Locate the cell with the specified text and output its [X, Y] center coordinate. 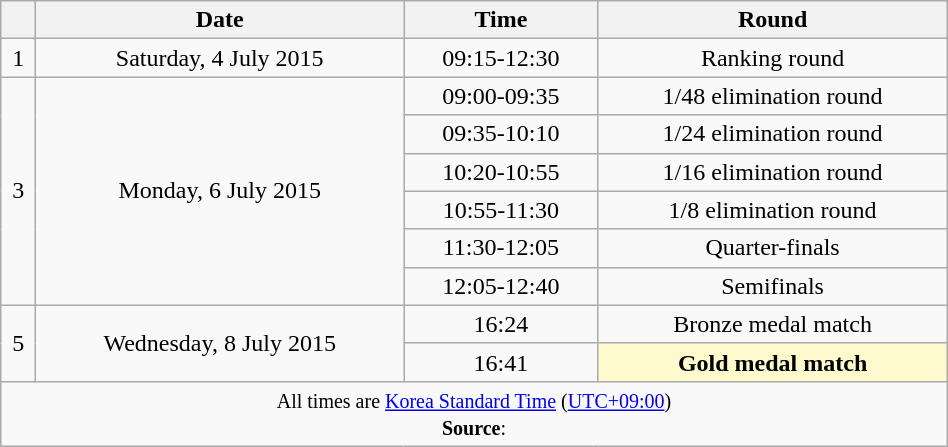
Ranking round [772, 58]
Bronze medal match [772, 324]
11:30-12:05 [501, 248]
3 [18, 191]
1/24 elimination round [772, 134]
09:15-12:30 [501, 58]
1/8 elimination round [772, 210]
09:00-09:35 [501, 96]
09:35-10:10 [501, 134]
Semifinals [772, 286]
1/16 elimination round [772, 172]
Date [220, 20]
10:55-11:30 [501, 210]
Saturday, 4 July 2015 [220, 58]
10:20-10:55 [501, 172]
12:05-12:40 [501, 286]
1/48 elimination round [772, 96]
Quarter-finals [772, 248]
5 [18, 343]
1 [18, 58]
Time [501, 20]
All times are Korea Standard Time (UTC+09:00) Source: [474, 414]
16:24 [501, 324]
Wednesday, 8 July 2015 [220, 343]
Round [772, 20]
Monday, 6 July 2015 [220, 191]
16:41 [501, 362]
Gold medal match [772, 362]
